Provide the [x, y] coordinate of the cell's center where the given text is located.  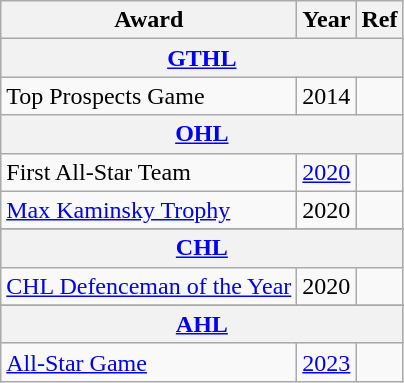
Award [149, 20]
Top Prospects Game [149, 96]
Max Kaminsky Trophy [149, 210]
GTHL [202, 58]
CHL Defenceman of the Year [149, 286]
2023 [326, 362]
Year [326, 20]
All-Star Game [149, 362]
2014 [326, 96]
First All-Star Team [149, 172]
Ref [380, 20]
AHL [202, 324]
OHL [202, 134]
CHL [202, 248]
